From the cell containing the given text, extract its center point as (X, Y) coordinate. 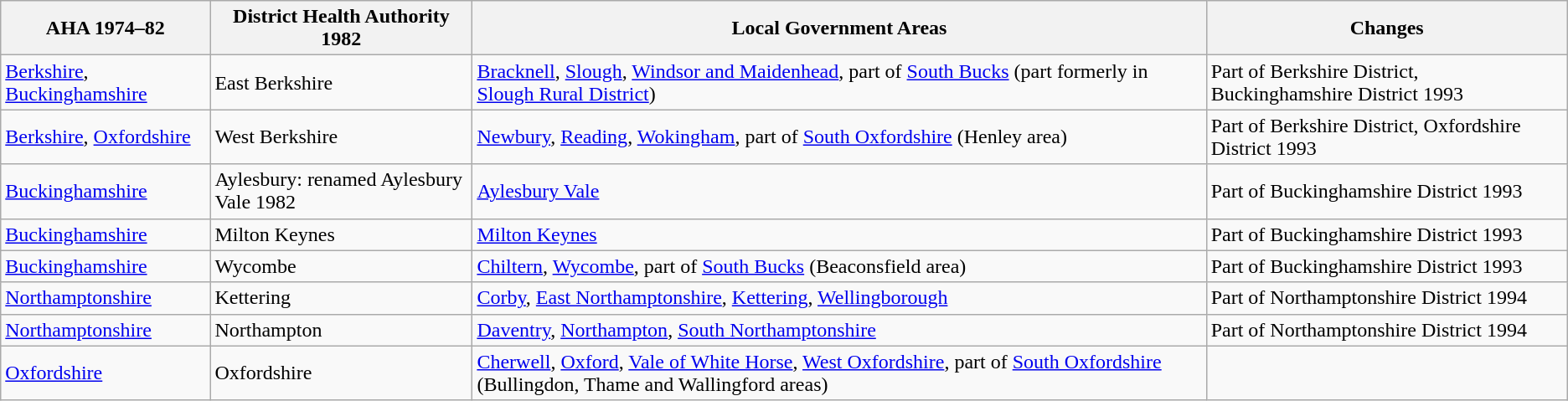
Berkshire, Oxfordshire (106, 137)
District Health Authority 1982 (342, 28)
Bracknell, Slough, Windsor and Maidenhead, part of South Bucks (part formerly in Slough Rural District) (839, 82)
AHA 1974–82 (106, 28)
Wycombe (342, 266)
West Berkshire (342, 137)
Newbury, Reading, Wokingham, part of South Oxfordshire (Henley area) (839, 137)
East Berkshire (342, 82)
Part of Berkshire District, Buckinghamshire District 1993 (1387, 82)
Changes (1387, 28)
Chiltern, Wycombe, part of South Bucks (Beaconsfield area) (839, 266)
Kettering (342, 298)
Aylesbury: renamed Aylesbury Vale 1982 (342, 191)
Cherwell, Oxford, Vale of White Horse, West Oxfordshire, part of South Oxfordshire (Bullingdon, Thame and Wallingford areas) (839, 373)
Local Government Areas (839, 28)
Part of Berkshire District, Oxfordshire District 1993 (1387, 137)
Corby, East Northamptonshire, Kettering, Wellingborough (839, 298)
Berkshire, Buckinghamshire (106, 82)
Northampton (342, 330)
Daventry, Northampton, South Northamptonshire (839, 330)
Aylesbury Vale (839, 191)
